Provide the (X, Y) coordinate of the cell's center where the given text is located.  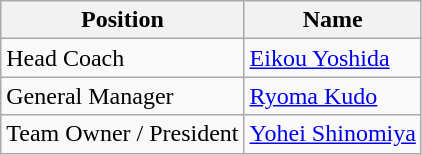
Position (122, 20)
General Manager (122, 96)
Yohei Shinomiya (332, 134)
Ryoma Kudo (332, 96)
Head Coach (122, 58)
Team Owner / President (122, 134)
Eikou Yoshida (332, 58)
Name (332, 20)
